Locate the cell with the specified text and output its [x, y] center coordinate. 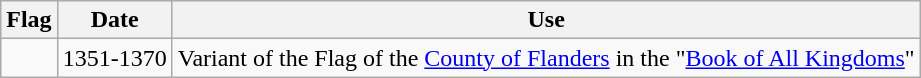
Use [546, 20]
Date [114, 20]
1351-1370 [114, 58]
Flag [29, 20]
Variant of the Flag of the County of Flanders in the "Book of All Kingdoms" [546, 58]
